Locate the cell with the specified text and output its (x, y) center coordinate. 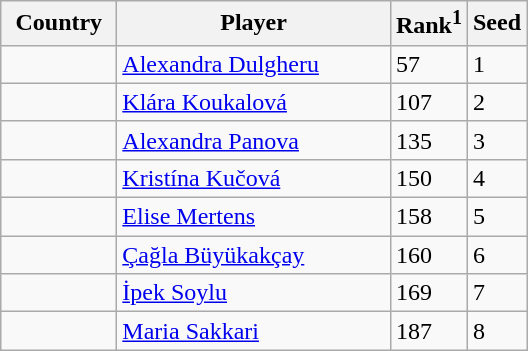
Kristína Kučová (254, 178)
135 (428, 140)
Çağla Büyükakçay (254, 255)
4 (496, 178)
Country (59, 24)
1 (496, 64)
158 (428, 217)
Klára Koukalová (254, 102)
Alexandra Dulgheru (254, 64)
7 (496, 293)
8 (496, 331)
57 (428, 64)
150 (428, 178)
6 (496, 255)
Player (254, 24)
2 (496, 102)
Maria Sakkari (254, 331)
Seed (496, 24)
187 (428, 331)
169 (428, 293)
107 (428, 102)
İpek Soylu (254, 293)
Rank1 (428, 24)
5 (496, 217)
Alexandra Panova (254, 140)
Elise Mertens (254, 217)
160 (428, 255)
3 (496, 140)
